Locate the cell with the specified text and output its [x, y] center coordinate. 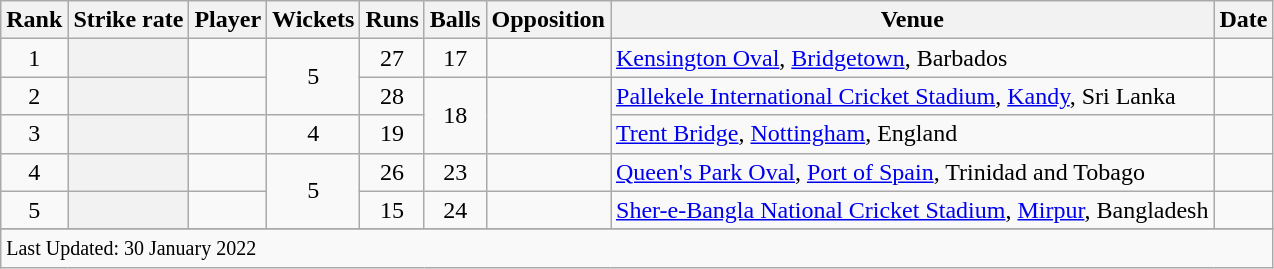
Kensington Oval, Bridgetown, Barbados [912, 58]
Last Updated: 30 January 2022 [637, 248]
27 [392, 58]
Date [1244, 20]
Runs [392, 20]
Trent Bridge, Nottingham, England [912, 134]
28 [392, 96]
Opposition [548, 20]
26 [392, 172]
Venue [912, 20]
Sher-e-Bangla National Cricket Stadium, Mirpur, Bangladesh [912, 210]
Queen's Park Oval, Port of Spain, Trinidad and Tobago [912, 172]
2 [34, 96]
3 [34, 134]
Player [228, 20]
1 [34, 58]
23 [455, 172]
24 [455, 210]
Pallekele International Cricket Stadium, Kandy, Sri Lanka [912, 96]
17 [455, 58]
Rank [34, 20]
18 [455, 115]
Wickets [314, 20]
Balls [455, 20]
Strike rate [128, 20]
19 [392, 134]
15 [392, 210]
